Determine the [X, Y] coordinate at the center of the cell enclosing the given text.  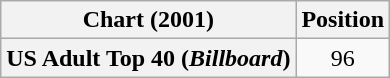
Chart (2001) [148, 20]
US Adult Top 40 (Billboard) [148, 58]
Position [343, 20]
96 [343, 58]
